Detect which cell encompasses the target text, then output its [X, Y] center coordinate. 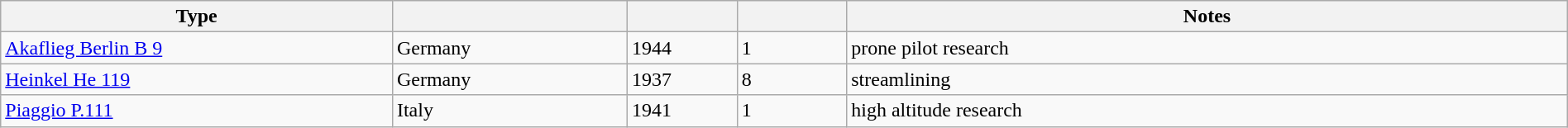
streamlining [1207, 79]
Type [197, 17]
1937 [683, 79]
Akaflieg Berlin B 9 [197, 48]
Italy [509, 111]
Notes [1207, 17]
1944 [683, 48]
Heinkel He 119 [197, 79]
8 [792, 79]
prone pilot research [1207, 48]
Piaggio P.111 [197, 111]
1941 [683, 111]
high altitude research [1207, 111]
